Detect which cell encompasses the target text, then output its [x, y] center coordinate. 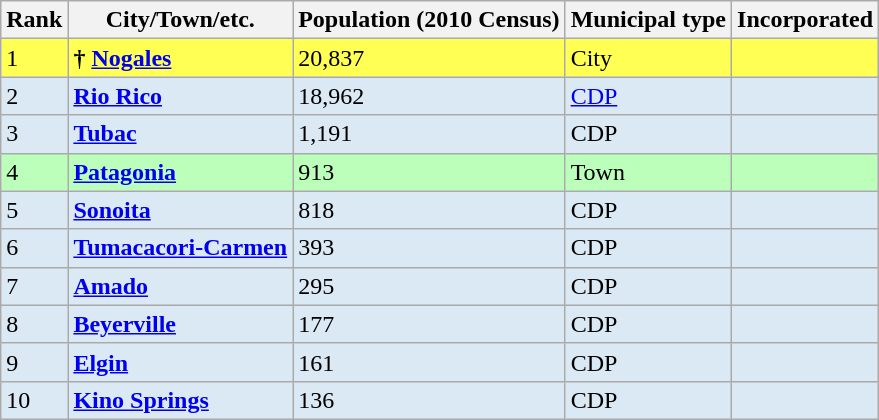
Beyerville [180, 324]
913 [429, 172]
136 [429, 400]
177 [429, 324]
Municipal type [648, 20]
Rank [34, 20]
7 [34, 286]
Incorporated [806, 20]
City [648, 58]
3 [34, 134]
4 [34, 172]
9 [34, 362]
8 [34, 324]
295 [429, 286]
Population (2010 Census) [429, 20]
2 [34, 96]
Kino Springs [180, 400]
5 [34, 210]
1 [34, 58]
818 [429, 210]
10 [34, 400]
Sonoita [180, 210]
393 [429, 248]
Rio Rico [180, 96]
1,191 [429, 134]
6 [34, 248]
Tumacacori-Carmen [180, 248]
City/Town/etc. [180, 20]
Amado [180, 286]
Patagonia [180, 172]
† Nogales [180, 58]
18,962 [429, 96]
Tubac [180, 134]
20,837 [429, 58]
161 [429, 362]
Town [648, 172]
Elgin [180, 362]
